Capture the cell that displays the provided text and extract its (X, Y) central coordinate. 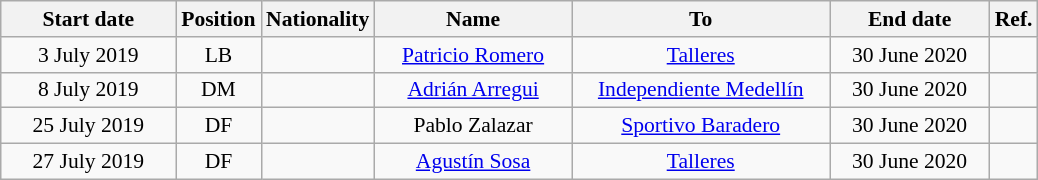
27 July 2019 (88, 162)
DM (218, 90)
Start date (88, 19)
3 July 2019 (88, 55)
25 July 2019 (88, 126)
Agustín Sosa (473, 162)
Position (218, 19)
Patricio Romero (473, 55)
Ref. (1014, 19)
Independiente Medellín (701, 90)
8 July 2019 (88, 90)
Nationality (318, 19)
To (701, 19)
Sportivo Baradero (701, 126)
Pablo Zalazar (473, 126)
LB (218, 55)
End date (910, 19)
Adrián Arregui (473, 90)
Name (473, 19)
